Locate the cell with the specified text and output its [x, y] center coordinate. 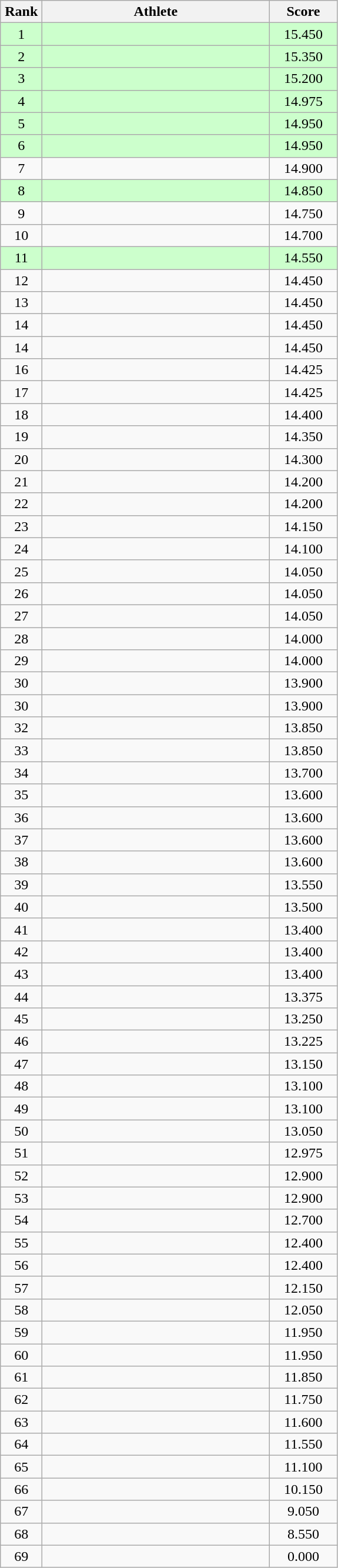
11.600 [303, 1422]
36 [21, 818]
57 [21, 1287]
52 [21, 1176]
12.975 [303, 1153]
45 [21, 1019]
46 [21, 1042]
23 [21, 526]
8.550 [303, 1534]
12 [21, 281]
39 [21, 885]
14.400 [303, 415]
41 [21, 929]
14.900 [303, 168]
48 [21, 1086]
15.350 [303, 56]
66 [21, 1489]
8 [21, 191]
1 [21, 34]
14.150 [303, 526]
11.100 [303, 1467]
13.250 [303, 1019]
14.750 [303, 213]
42 [21, 952]
7 [21, 168]
21 [21, 482]
11.850 [303, 1377]
37 [21, 840]
28 [21, 638]
25 [21, 571]
12.700 [303, 1220]
14.350 [303, 437]
63 [21, 1422]
11 [21, 258]
13.050 [303, 1131]
9.050 [303, 1512]
68 [21, 1534]
Score [303, 12]
13.150 [303, 1064]
22 [21, 504]
54 [21, 1220]
55 [21, 1243]
67 [21, 1512]
16 [21, 370]
47 [21, 1064]
69 [21, 1556]
62 [21, 1400]
13.550 [303, 885]
5 [21, 124]
14.700 [303, 235]
40 [21, 907]
20 [21, 459]
26 [21, 593]
59 [21, 1332]
10.150 [303, 1489]
50 [21, 1131]
11.550 [303, 1444]
13.500 [303, 907]
11.750 [303, 1400]
64 [21, 1444]
13.700 [303, 773]
60 [21, 1355]
19 [21, 437]
15.450 [303, 34]
44 [21, 997]
65 [21, 1467]
18 [21, 415]
43 [21, 974]
17 [21, 392]
12.150 [303, 1287]
14.100 [303, 549]
34 [21, 773]
Athlete [156, 12]
2 [21, 56]
49 [21, 1109]
15.200 [303, 79]
32 [21, 728]
14.975 [303, 101]
0.000 [303, 1556]
14.550 [303, 258]
56 [21, 1265]
9 [21, 213]
13.225 [303, 1042]
3 [21, 79]
35 [21, 795]
13 [21, 303]
53 [21, 1198]
33 [21, 750]
Rank [21, 12]
6 [21, 146]
61 [21, 1377]
12.050 [303, 1310]
27 [21, 616]
13.375 [303, 997]
4 [21, 101]
58 [21, 1310]
38 [21, 862]
14.300 [303, 459]
14.850 [303, 191]
29 [21, 661]
51 [21, 1153]
10 [21, 235]
24 [21, 549]
